Find where the given text appears and provide that cell's center as [X, Y] coordinate. 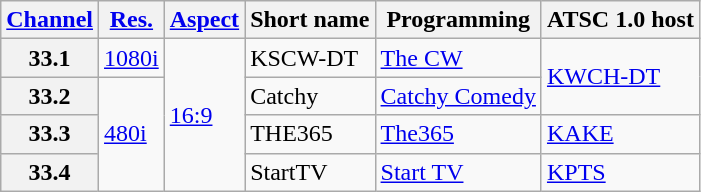
Aspect [204, 20]
THE365 [310, 134]
480i [132, 134]
Catchy [310, 96]
Catchy Comedy [458, 96]
StartTV [310, 172]
33.2 [50, 96]
KSCW-DT [310, 58]
The365 [458, 134]
KPTS [620, 172]
The CW [458, 58]
1080i [132, 58]
16:9 [204, 115]
Start TV [458, 172]
KAKE [620, 134]
33.4 [50, 172]
Short name [310, 20]
33.3 [50, 134]
33.1 [50, 58]
Res. [132, 20]
ATSC 1.0 host [620, 20]
Channel [50, 20]
Programming [458, 20]
KWCH-DT [620, 77]
